From the cell containing the given text, extract its center point as [x, y] coordinate. 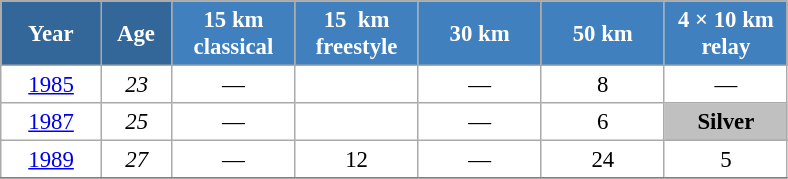
Silver [726, 122]
Year [52, 34]
1985 [52, 85]
25 [136, 122]
50 km [602, 34]
6 [602, 122]
30 km [480, 34]
24 [602, 160]
27 [136, 160]
23 [136, 85]
1987 [52, 122]
5 [726, 160]
1989 [52, 160]
Age [136, 34]
4 × 10 km relay [726, 34]
12 [356, 160]
15 km freestyle [356, 34]
8 [602, 85]
15 km classical [234, 34]
